For the text-containing cell, return its midpoint in (X, Y) coordinate format. 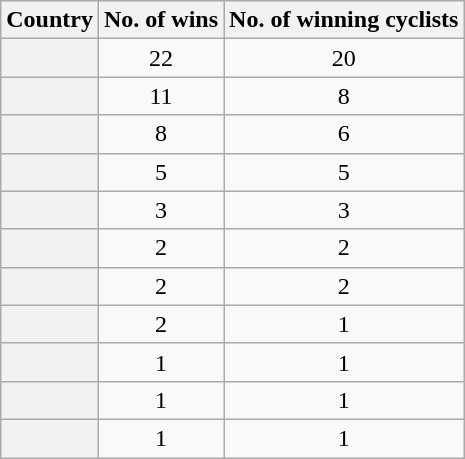
22 (160, 58)
6 (344, 134)
Country (50, 20)
No. of wins (160, 20)
No. of winning cyclists (344, 20)
20 (344, 58)
11 (160, 96)
